For the text-containing cell, return its midpoint in (X, Y) coordinate format. 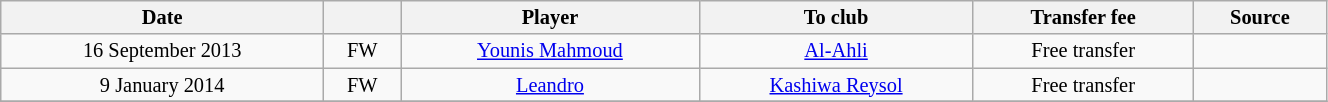
Player (550, 17)
9 January 2014 (162, 85)
Al-Ahli (836, 51)
Source (1260, 17)
16 September 2013 (162, 51)
Younis Mahmoud (550, 51)
Date (162, 17)
Leandro (550, 85)
To club (836, 17)
Kashiwa Reysol (836, 85)
Transfer fee (1083, 17)
